Detect which cell encompasses the target text, then output its [x, y] center coordinate. 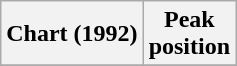
Peakposition [189, 34]
Chart (1992) [72, 34]
